Search for the cell housing the specified text and yield its (X, Y) center coordinate. 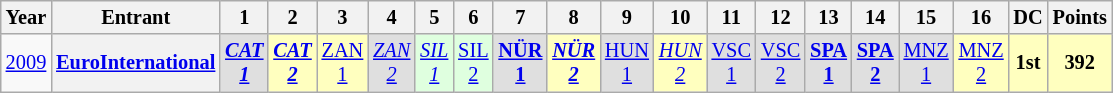
7 (520, 17)
SIL1 (434, 63)
EuroInternational (136, 63)
CAT1 (244, 63)
MNZ2 (982, 63)
SPA2 (876, 63)
392 (1080, 63)
ZAN2 (392, 63)
VSC1 (732, 63)
5 (434, 17)
Entrant (136, 17)
12 (780, 17)
1 (244, 17)
14 (876, 17)
ZAN1 (343, 63)
1st (1028, 63)
DC (1028, 17)
Year (26, 17)
11 (732, 17)
HUN2 (680, 63)
3 (343, 17)
VSC2 (780, 63)
4 (392, 17)
8 (574, 17)
NÜR1 (520, 63)
6 (473, 17)
HUN1 (627, 63)
16 (982, 17)
SIL2 (473, 63)
MNZ1 (926, 63)
NÜR2 (574, 63)
10 (680, 17)
Points (1080, 17)
13 (828, 17)
15 (926, 17)
SPA1 (828, 63)
2 (292, 17)
CAT2 (292, 63)
9 (627, 17)
2009 (26, 63)
